Extract the [x, y] coordinate from the center of the cell holding the provided text.  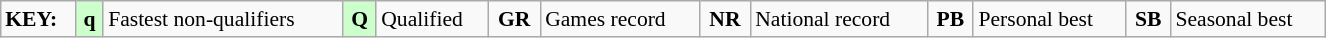
Games record [620, 19]
National record [838, 19]
NR [725, 19]
KEY: [38, 19]
Seasonal best [1248, 19]
q [90, 19]
PB [950, 19]
SB [1148, 19]
GR [514, 19]
Qualified [432, 19]
Fastest non-qualifiers [223, 19]
Q [360, 19]
Personal best [1049, 19]
